Capture the cell that displays the provided text and extract its [X, Y] central coordinate. 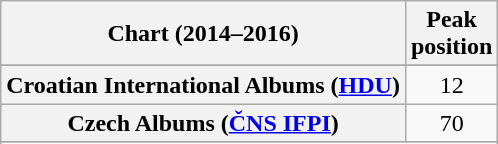
Croatian International Albums (HDU) [204, 85]
12 [451, 85]
Chart (2014–2016) [204, 34]
Czech Albums (ČNS IFPI) [204, 123]
70 [451, 123]
Peakposition [451, 34]
